Return [X, Y] of the center of cell containing provided text 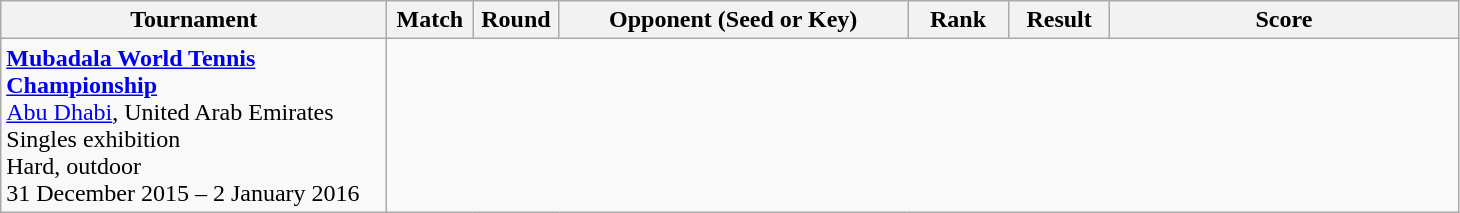
Mubadala World Tennis Championship Abu Dhabi, United Arab EmiratesSingles exhibitionHard, outdoor31 December 2015 – 2 January 2016 [194, 126]
Match [430, 20]
Round [516, 20]
Opponent (Seed or Key) [734, 20]
Result [1060, 20]
Rank [958, 20]
Tournament [194, 20]
Score [1284, 20]
